Return the [x, y] coordinate for the center point of the cell that contains the specified text.  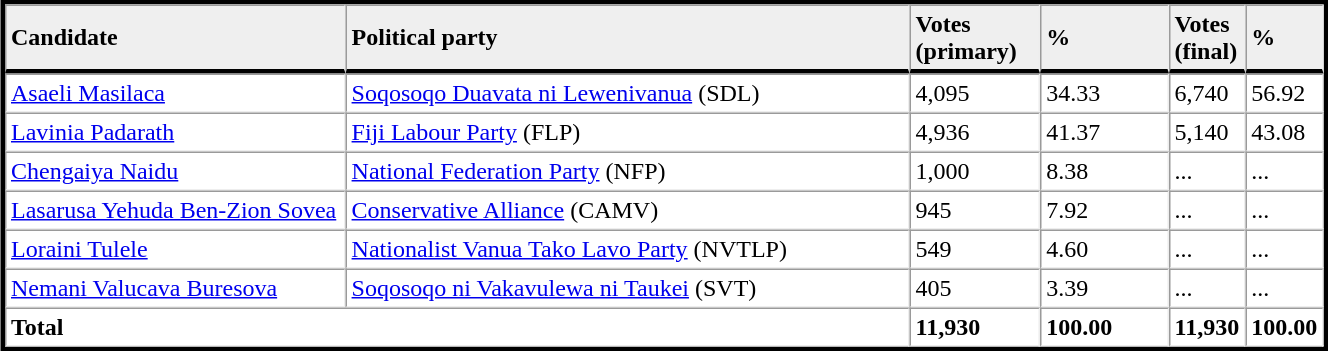
8.38 [1104, 172]
Fiji Labour Party (FLP) [628, 132]
Political party [628, 38]
4,936 [976, 132]
6,740 [1206, 94]
Votes(primary) [976, 38]
Soqosoqo Duavata ni Lewenivanua (SDL) [628, 94]
945 [976, 210]
Lasarusa Yehuda Ben-Zion Sovea [176, 210]
3.39 [1104, 288]
549 [976, 250]
56.92 [1284, 94]
Chengaiya Naidu [176, 172]
Conservative Alliance (CAMV) [628, 210]
Candidate [176, 38]
4,095 [976, 94]
4.60 [1104, 250]
Asaeli Masilaca [176, 94]
43.08 [1284, 132]
Soqosoqo ni Vakavulewa ni Taukei (SVT) [628, 288]
Votes(final) [1206, 38]
405 [976, 288]
National Federation Party (NFP) [628, 172]
5,140 [1206, 132]
41.37 [1104, 132]
Total [458, 328]
1,000 [976, 172]
Lavinia Padarath [176, 132]
Loraini Tulele [176, 250]
7.92 [1104, 210]
Nationalist Vanua Tako Lavo Party (NVTLP) [628, 250]
34.33 [1104, 94]
Nemani Valucava Buresova [176, 288]
